For the text-containing cell, return its midpoint in [x, y] coordinate format. 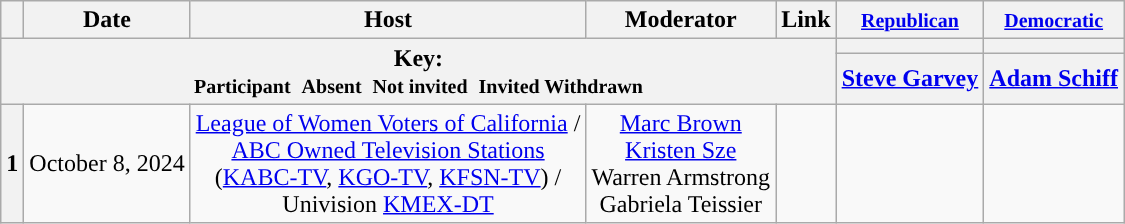
Moderator [681, 20]
Host [388, 20]
Democratic [1054, 20]
Steve Garvey [910, 78]
Adam Schiff [1054, 78]
1 [12, 164]
Date [107, 20]
Key: Participant Absent Not invited Invited Withdrawn [418, 72]
League of Women Voters of California /ABC Owned Television Stations(KABC-TV, KGO-TV, KFSN-TV) /Univision KMEX-DT [388, 164]
Republican [910, 20]
October 8, 2024 [107, 164]
Link [806, 20]
Marc BrownKristen SzeWarren ArmstrongGabriela Teissier [681, 164]
